Detect which cell encompasses the target text, then output its (X, Y) center coordinate. 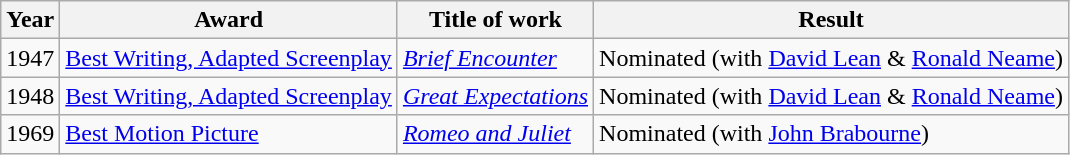
Award (229, 20)
Great Expectations (495, 96)
Nominated (with John Brabourne) (832, 134)
Romeo and Juliet (495, 134)
1947 (30, 58)
Brief Encounter (495, 58)
Year (30, 20)
Best Motion Picture (229, 134)
Result (832, 20)
1948 (30, 96)
Title of work (495, 20)
1969 (30, 134)
